Return (X, Y) of the center of cell containing provided text 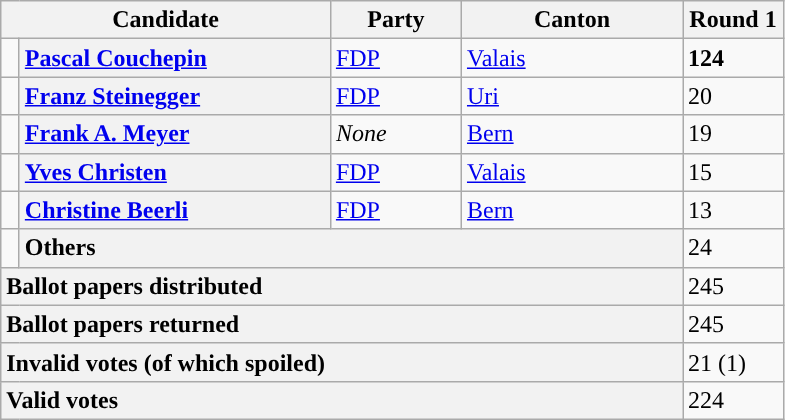
Pascal Couchepin (174, 58)
13 (732, 210)
Frank A. Meyer (174, 134)
224 (732, 400)
Round 1 (732, 20)
Yves Christen (174, 172)
24 (732, 248)
Others (350, 248)
Valid votes (342, 400)
15 (732, 172)
19 (732, 134)
Candidate (166, 20)
21 (1) (732, 362)
Uri (572, 96)
Christine Beerli (174, 210)
Invalid votes (of which spoiled) (342, 362)
124 (732, 58)
Ballot papers returned (342, 324)
None (396, 134)
20 (732, 96)
Ballot papers distributed (342, 286)
Franz Steinegger (174, 96)
Party (396, 20)
Canton (572, 20)
